Search for the cell housing the specified text and yield its (X, Y) center coordinate. 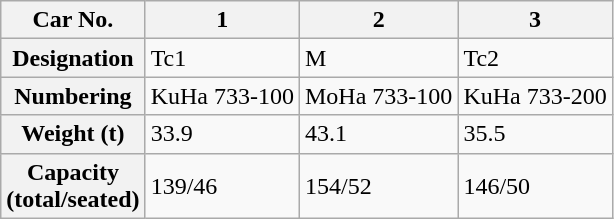
43.1 (378, 134)
KuHa 733-200 (535, 96)
MoHa 733-100 (378, 96)
146/50 (535, 186)
35.5 (535, 134)
154/52 (378, 186)
1 (222, 20)
Weight (t) (73, 134)
Designation (73, 58)
Tc2 (535, 58)
Tc1 (222, 58)
M (378, 58)
33.9 (222, 134)
KuHa 733-100 (222, 96)
Capacity(total/seated) (73, 186)
Numbering (73, 96)
2 (378, 20)
139/46 (222, 186)
Car No. (73, 20)
3 (535, 20)
